Output the [x, y] coordinate of the center of the cell containing the given text.  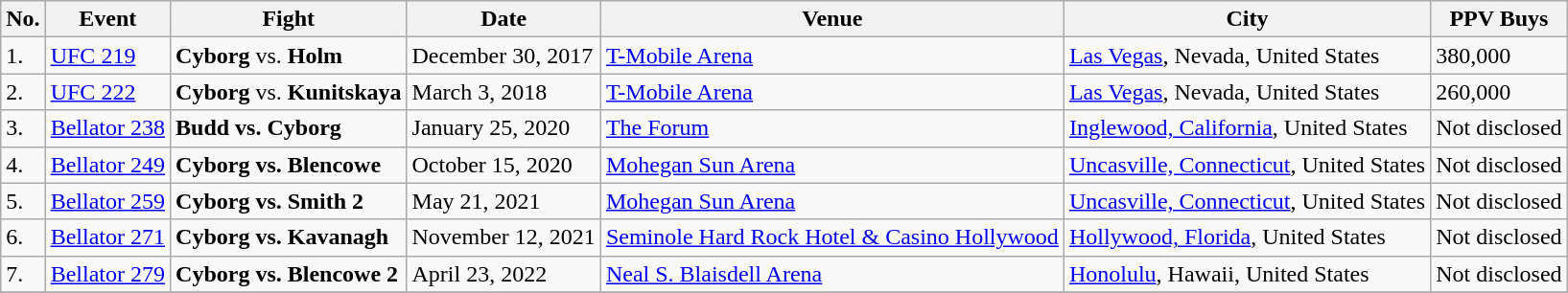
City [1247, 19]
UFC 222 [107, 92]
Honolulu, Hawaii, United States [1247, 274]
Bellator 271 [107, 237]
November 12, 2021 [503, 237]
Date [503, 19]
PPV Buys [1499, 19]
UFC 219 [107, 56]
Inglewood, California, United States [1247, 128]
Bellator 259 [107, 201]
May 21, 2021 [503, 201]
Bellator 249 [107, 165]
Venue [832, 19]
5. [23, 201]
Hollywood, Florida, United States [1247, 237]
Seminole Hard Rock Hotel & Casino Hollywood [832, 237]
Cyborg vs. Holm [289, 56]
Cyborg vs. Kavanagh [289, 237]
Cyborg vs. Kunitskaya [289, 92]
3. [23, 128]
Bellator 279 [107, 274]
January 25, 2020 [503, 128]
Fight [289, 19]
December 30, 2017 [503, 56]
Bellator 238 [107, 128]
380,000 [1499, 56]
7. [23, 274]
Neal S. Blaisdell Arena [832, 274]
No. [23, 19]
Cyborg vs. Blencowe 2 [289, 274]
Cyborg vs. Blencowe [289, 165]
Budd vs. Cyborg [289, 128]
Event [107, 19]
260,000 [1499, 92]
1. [23, 56]
October 15, 2020 [503, 165]
April 23, 2022 [503, 274]
March 3, 2018 [503, 92]
The Forum [832, 128]
Cyborg vs. Smith 2 [289, 201]
6. [23, 237]
2. [23, 92]
4. [23, 165]
